Return the (x, y) coordinate for the center point of the cell that contains the specified text.  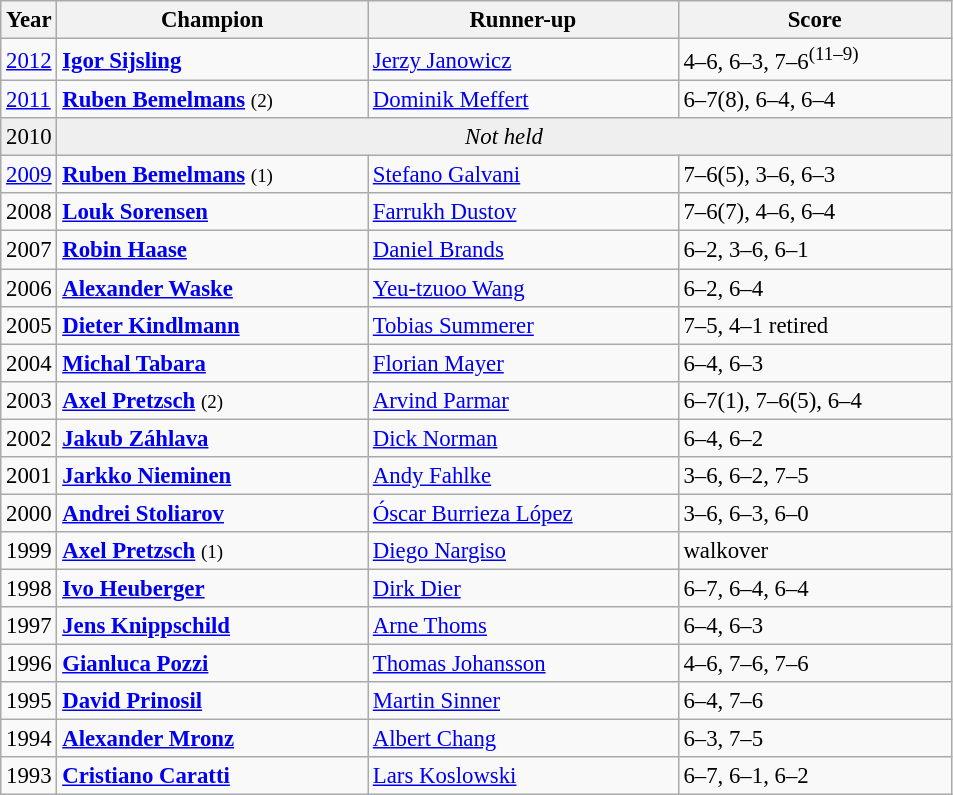
1994 (29, 739)
2001 (29, 476)
Score (814, 20)
2004 (29, 363)
2007 (29, 250)
Jarkko Nieminen (212, 476)
Óscar Burrieza López (524, 513)
Robin Haase (212, 250)
Dominik Meffert (524, 100)
2008 (29, 213)
Jens Knippschild (212, 626)
1995 (29, 701)
Igor Sijsling (212, 60)
6–2, 3–6, 6–1 (814, 250)
1996 (29, 664)
Tobias Summerer (524, 325)
1999 (29, 551)
Not held (504, 137)
2011 (29, 100)
2012 (29, 60)
Axel Pretzsch (1) (212, 551)
Jerzy Janowicz (524, 60)
Michal Tabara (212, 363)
7–5, 4–1 retired (814, 325)
7–6(5), 3–6, 6–3 (814, 175)
Alexander Mronz (212, 739)
Alexander Waske (212, 288)
Arne Thoms (524, 626)
Yeu-tzuoo Wang (524, 288)
Daniel Brands (524, 250)
Farrukh Dustov (524, 213)
2005 (29, 325)
Arvind Parmar (524, 400)
2002 (29, 438)
2006 (29, 288)
6–7, 6–4, 6–4 (814, 588)
1997 (29, 626)
Dick Norman (524, 438)
4–6, 6–3, 7–6(11–9) (814, 60)
Ruben Bemelmans (1) (212, 175)
2003 (29, 400)
6–4, 7–6 (814, 701)
Runner-up (524, 20)
1998 (29, 588)
Dirk Dier (524, 588)
Jakub Záhlava (212, 438)
7–6(7), 4–6, 6–4 (814, 213)
Cristiano Caratti (212, 776)
Lars Koslowski (524, 776)
Stefano Galvani (524, 175)
Martin Sinner (524, 701)
1993 (29, 776)
3–6, 6–3, 6–0 (814, 513)
2000 (29, 513)
2010 (29, 137)
Albert Chang (524, 739)
Dieter Kindlmann (212, 325)
Champion (212, 20)
Ruben Bemelmans (2) (212, 100)
Ivo Heuberger (212, 588)
2009 (29, 175)
Andy Fahlke (524, 476)
walkover (814, 551)
6–3, 7–5 (814, 739)
Thomas Johansson (524, 664)
6–7, 6–1, 6–2 (814, 776)
4–6, 7–6, 7–6 (814, 664)
3–6, 6–2, 7–5 (814, 476)
Axel Pretzsch (2) (212, 400)
6–4, 6–2 (814, 438)
Andrei Stoliarov (212, 513)
6–7(1), 7–6(5), 6–4 (814, 400)
6–2, 6–4 (814, 288)
Gianluca Pozzi (212, 664)
David Prinosil (212, 701)
6–7(8), 6–4, 6–4 (814, 100)
Year (29, 20)
Diego Nargiso (524, 551)
Florian Mayer (524, 363)
Louk Sorensen (212, 213)
